From the cell containing the given text, extract its center point as [x, y] coordinate. 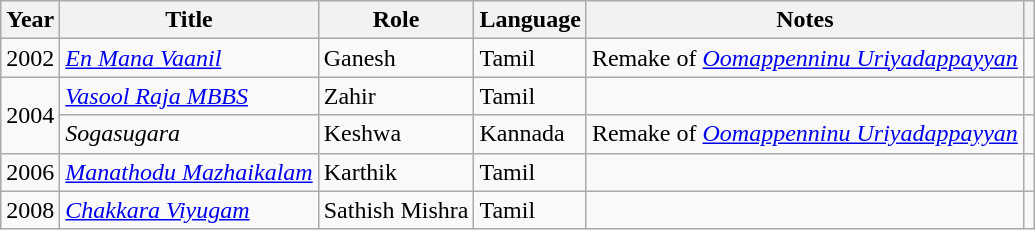
2002 [30, 58]
Manathodu Mazhaikalam [189, 172]
Zahir [396, 96]
2008 [30, 210]
2004 [30, 115]
Title [189, 20]
Karthik [396, 172]
Year [30, 20]
Language [530, 20]
Keshwa [396, 134]
Chakkara Viyugam [189, 210]
Sathish Mishra [396, 210]
En Mana Vaanil [189, 58]
Ganesh [396, 58]
2006 [30, 172]
Vasool Raja MBBS [189, 96]
Kannada [530, 134]
Notes [804, 20]
Sogasugara [189, 134]
Role [396, 20]
